Locate the cell with the specified text and output its [x, y] center coordinate. 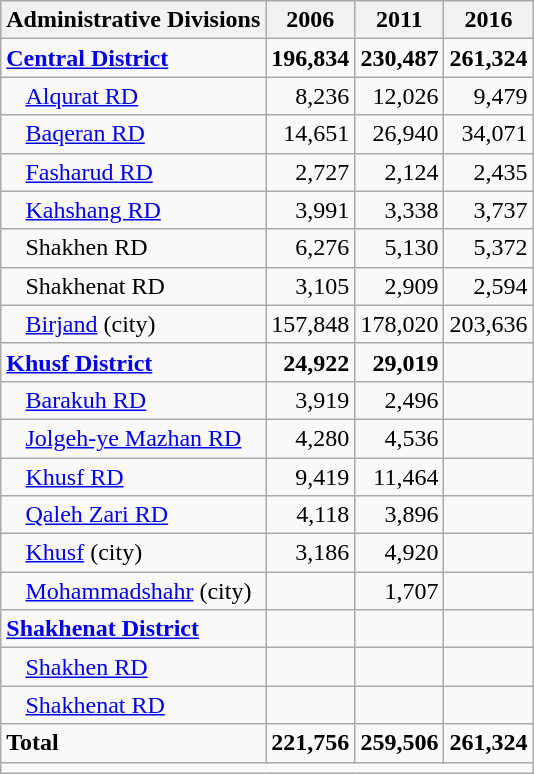
2,124 [400, 172]
2006 [310, 20]
34,071 [488, 134]
4,920 [400, 553]
3,186 [310, 553]
3,105 [310, 286]
3,896 [400, 515]
2,909 [400, 286]
2,496 [400, 400]
259,506 [400, 743]
Baqeran RD [134, 134]
203,636 [488, 324]
Administrative Divisions [134, 20]
Shakhenat District [134, 629]
Barakuh RD [134, 400]
Khusf District [134, 362]
9,479 [488, 96]
3,919 [310, 400]
Alqurat RD [134, 96]
Khusf RD [134, 477]
Khusf (city) [134, 553]
196,834 [310, 58]
178,020 [400, 324]
221,756 [310, 743]
2011 [400, 20]
230,487 [400, 58]
Total [134, 743]
Jolgeh-ye Mazhan RD [134, 438]
3,991 [310, 210]
Kahshang RD [134, 210]
3,737 [488, 210]
29,019 [400, 362]
2,727 [310, 172]
3,338 [400, 210]
4,280 [310, 438]
4,536 [400, 438]
8,236 [310, 96]
4,118 [310, 515]
14,651 [310, 134]
2,435 [488, 172]
26,940 [400, 134]
12,026 [400, 96]
2,594 [488, 286]
11,464 [400, 477]
5,372 [488, 248]
6,276 [310, 248]
Qaleh Zari RD [134, 515]
24,922 [310, 362]
157,848 [310, 324]
2016 [488, 20]
Birjand (city) [134, 324]
Central District [134, 58]
Mohammadshahr (city) [134, 591]
Fasharud RD [134, 172]
5,130 [400, 248]
1,707 [400, 591]
9,419 [310, 477]
